Return (x, y) of the center of cell containing provided text 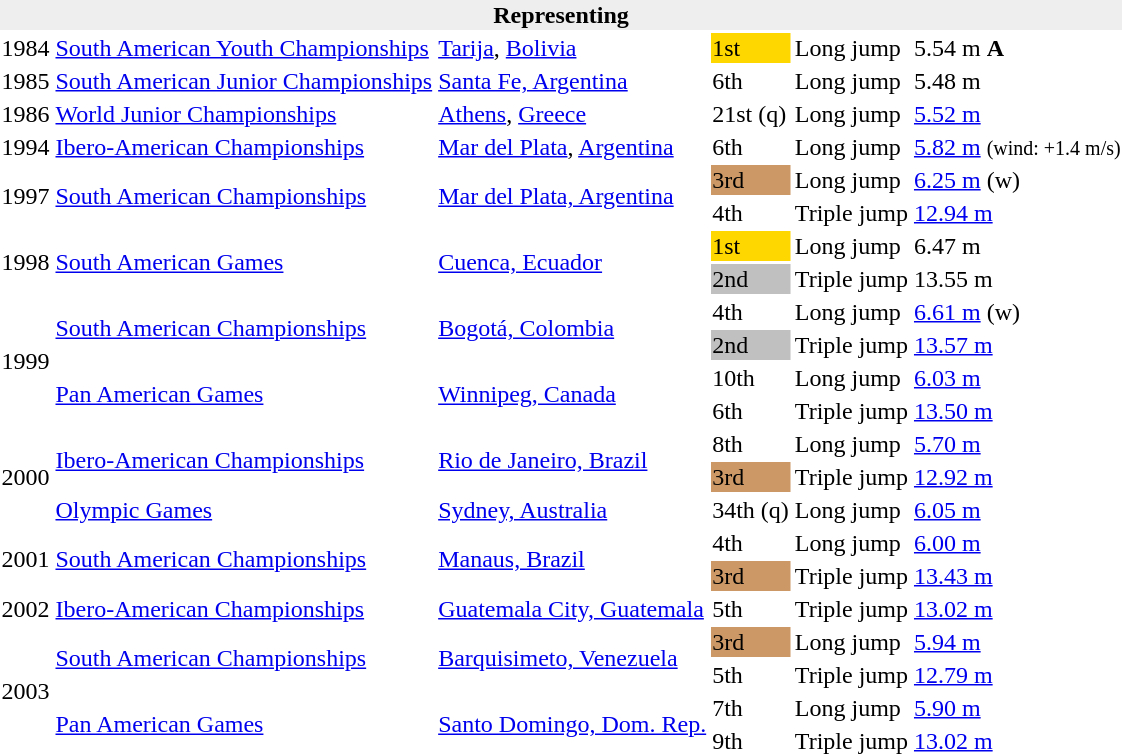
13.57 m (1017, 345)
Manaus, Brazil (572, 560)
1984 (26, 48)
1985 (26, 81)
Pan American Games (244, 394)
34th (q) (751, 510)
5.82 m (wind: +1.4 m/s) (1017, 147)
Athens, Greece (572, 114)
6.47 m (1017, 246)
South American Junior Championships (244, 81)
5.54 m A (1017, 48)
12.94 m (1017, 213)
2002 (26, 609)
7th (751, 708)
1998 (26, 262)
12.92 m (1017, 477)
Cuenca, Ecuador (572, 262)
2001 (26, 560)
5.52 m (1017, 114)
6.00 m (1017, 543)
13.55 m (1017, 279)
6.25 m (w) (1017, 180)
13.43 m (1017, 576)
13.50 m (1017, 411)
10th (751, 378)
6.05 m (1017, 510)
1997 (26, 196)
5.94 m (1017, 642)
6.61 m (w) (1017, 312)
Winnipeg, Canada (572, 394)
South American Games (244, 262)
Tarija, Bolivia (572, 48)
Santa Fe, Argentina (572, 81)
5.70 m (1017, 444)
1986 (26, 114)
12.79 m (1017, 675)
Barquisimeto, Venezuela (572, 658)
13.02 m (1017, 609)
21st (q) (751, 114)
1999 (26, 362)
1994 (26, 147)
Sydney, Australia (572, 510)
Rio de Janeiro, Brazil (572, 460)
8th (751, 444)
Guatemala City, Guatemala (572, 609)
Representing (561, 15)
2000 (26, 477)
5.48 m (1017, 81)
Bogotá, Colombia (572, 328)
Olympic Games (244, 510)
World Junior Championships (244, 114)
6.03 m (1017, 378)
5.90 m (1017, 708)
South American Youth Championships (244, 48)
